Return [x, y] of the center of cell containing provided text 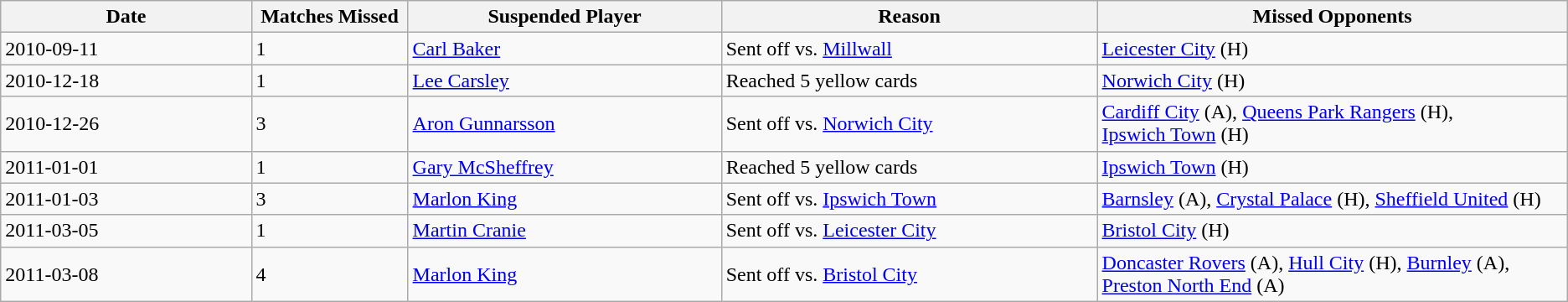
Bristol City (H) [1332, 231]
Leicester City (H) [1332, 49]
Aron Gunnarsson [565, 124]
Reason [910, 17]
Sent off vs. Leicester City [910, 231]
2010-12-26 [126, 124]
Doncaster Rovers (A), Hull City (H), Burnley (A), Preston North End (A) [1332, 273]
2011-03-05 [126, 231]
2010-09-11 [126, 49]
Carl Baker [565, 49]
2011-01-01 [126, 167]
Sent off vs. Ipswich Town [910, 199]
4 [330, 273]
Ipswich Town (H) [1332, 167]
Lee Carsley [565, 81]
Sent off vs. Norwich City [910, 124]
Missed Opponents [1332, 17]
Sent off vs. Bristol City [910, 273]
Gary McSheffrey [565, 167]
Date [126, 17]
Cardiff City (A), Queens Park Rangers (H),Ipswich Town (H) [1332, 124]
Norwich City (H) [1332, 81]
2010-12-18 [126, 81]
Martin Cranie [565, 231]
2011-03-08 [126, 273]
Sent off vs. Millwall [910, 49]
2011-01-03 [126, 199]
Barnsley (A), Crystal Palace (H), Sheffield United (H) [1332, 199]
Matches Missed [330, 17]
Suspended Player [565, 17]
